From the cell containing the given text, extract its center point as (X, Y) coordinate. 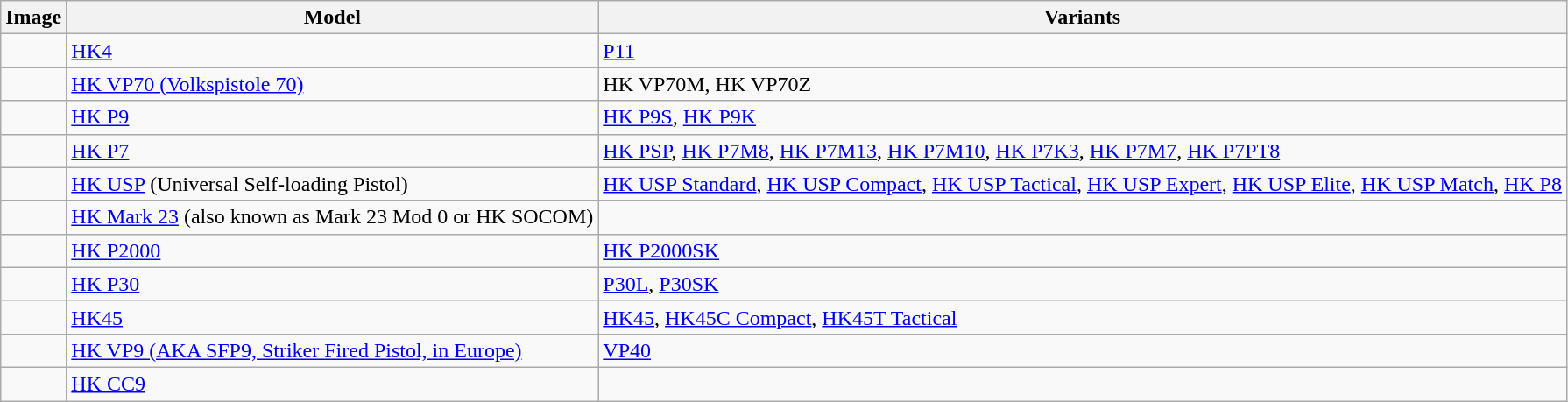
P30L, P30SK (1083, 284)
HK VP9 (AKA SFP9, Striker Fired Pistol, in Europe) (333, 350)
P11 (1083, 51)
HK CC9 (333, 384)
Model (333, 18)
HK P7 (333, 151)
HK P2000SK (1083, 250)
Image (33, 18)
HK Mark 23 (also known as Mark 23 Mod 0 or HK SOCOM) (333, 217)
HK P30 (333, 284)
HK45, HK45C Compact, HK45T Tactical (1083, 317)
HK USP (Universal Self-loading Pistol) (333, 184)
HK VP70 (Volkspistole 70) (333, 84)
HK P9 (333, 117)
HK VP70M, HK VP70Z (1083, 84)
HK45 (333, 317)
HK PSP, HK P7M8, HK P7M13, HK P7M10, HK P7K3, HK P7M7, HK P7PT8 (1083, 151)
VP40 (1083, 350)
HK P9S, HK P9K (1083, 117)
Variants (1083, 18)
HK4 (333, 51)
HK USP Standard, HK USP Compact, HK USP Tactical, HK USP Expert, HK USP Elite, HK USP Match, HK P8 (1083, 184)
HK P2000 (333, 250)
